Identify which cell holds the provided text, then report its [X, Y] central coordinate. 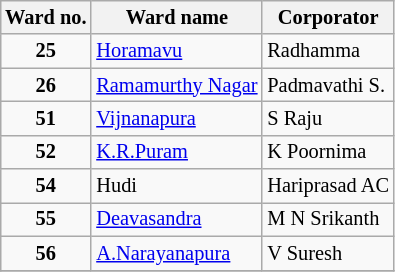
56 [46, 253]
M N Srikanth [328, 219]
Ward no. [46, 17]
25 [46, 51]
52 [46, 152]
Ramamurthy Nagar [176, 85]
A.Narayanapura [176, 253]
26 [46, 85]
Corporator [328, 17]
51 [46, 118]
Hudi [176, 186]
55 [46, 219]
V Suresh [328, 253]
S Raju [328, 118]
Ward name [176, 17]
54 [46, 186]
Vijnanapura [176, 118]
K Poornima [328, 152]
Radhamma [328, 51]
Horamavu [176, 51]
Deavasandra [176, 219]
Padmavathi S. [328, 85]
K.R.Puram [176, 152]
Hariprasad AC [328, 186]
